Identify which cell holds the provided text, then report its (X, Y) central coordinate. 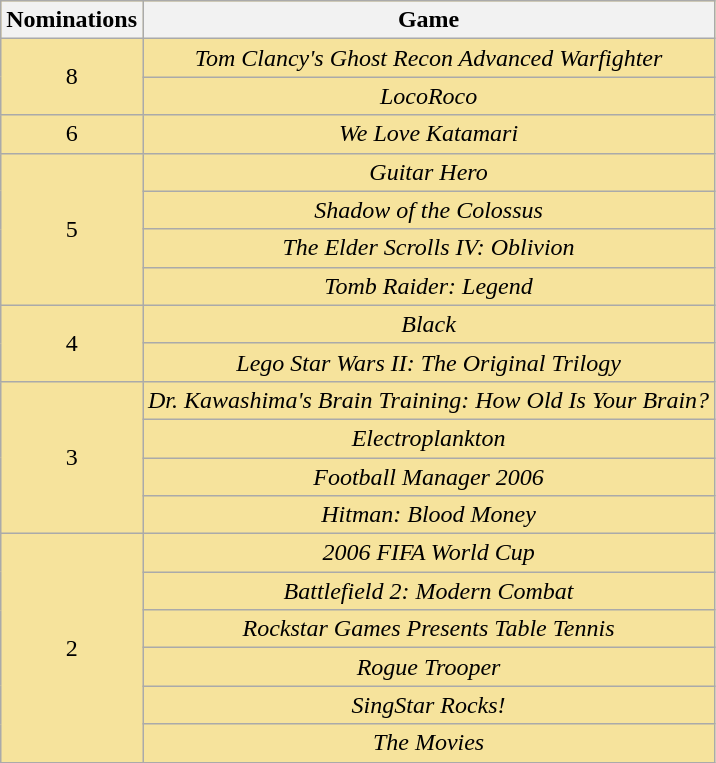
LocoRoco (428, 96)
4 (72, 343)
Hitman: Blood Money (428, 515)
5 (72, 229)
2006 FIFA World Cup (428, 553)
Guitar Hero (428, 172)
Dr. Kawashima's Brain Training: How Old Is Your Brain? (428, 400)
Battlefield 2: Modern Combat (428, 591)
8 (72, 77)
Game (428, 20)
6 (72, 134)
Black (428, 324)
We Love Katamari (428, 134)
Lego Star Wars II: The Original Trilogy (428, 362)
Electroplankton (428, 438)
Football Manager 2006 (428, 477)
Shadow of the Colossus (428, 210)
Rogue Trooper (428, 667)
2 (72, 648)
The Movies (428, 743)
Rockstar Games Presents Table Tennis (428, 629)
SingStar Rocks! (428, 705)
The Elder Scrolls IV: Oblivion (428, 248)
Nominations (72, 20)
Tom Clancy's Ghost Recon Advanced Warfighter (428, 58)
Tomb Raider: Legend (428, 286)
3 (72, 457)
